Search for the cell housing the specified text and yield its [X, Y] center coordinate. 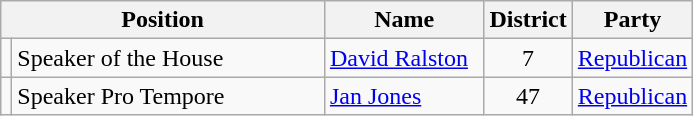
District [528, 20]
Jan Jones [404, 96]
Name [404, 20]
Party [632, 20]
David Ralston [404, 58]
Speaker Pro Tempore [168, 96]
7 [528, 58]
Position [163, 20]
Speaker of the House [168, 58]
47 [528, 96]
